Return the [x, y] coordinate for the center point of the cell that contains the specified text.  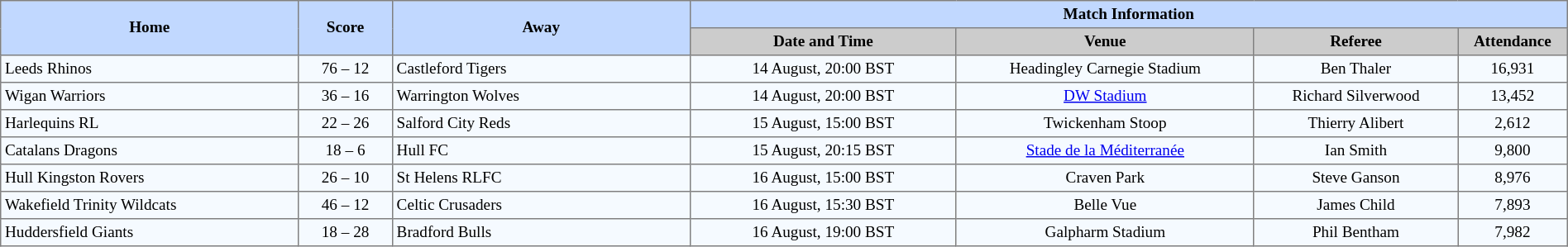
Match Information [1128, 15]
15 August, 15:00 BST [823, 124]
Hull Kingston Rovers [150, 178]
Twickenham Stoop [1105, 124]
Catalans Dragons [150, 150]
Phil Bentham [1355, 233]
18 – 28 [346, 233]
Referee [1355, 41]
St Helens RLFC [541, 178]
Harlequins RL [150, 124]
Venue [1105, 41]
22 – 26 [346, 124]
Date and Time [823, 41]
Richard Silverwood [1355, 96]
9,800 [1513, 150]
2,612 [1513, 124]
Craven Park [1105, 178]
15 August, 20:15 BST [823, 150]
46 – 12 [346, 205]
8,976 [1513, 178]
Belle Vue [1105, 205]
Celtic Crusaders [541, 205]
Salford City Reds [541, 124]
Wigan Warriors [150, 96]
Attendance [1513, 41]
36 – 16 [346, 96]
16,931 [1513, 69]
Warrington Wolves [541, 96]
Huddersfield Giants [150, 233]
13,452 [1513, 96]
Galpharm Stadium [1105, 233]
DW Stadium [1105, 96]
Bradford Bulls [541, 233]
Away [541, 28]
James Child [1355, 205]
18 – 6 [346, 150]
Score [346, 28]
7,982 [1513, 233]
Wakefield Trinity Wildcats [150, 205]
Headingley Carnegie Stadium [1105, 69]
16 August, 15:00 BST [823, 178]
Ben Thaler [1355, 69]
7,893 [1513, 205]
Leeds Rhinos [150, 69]
16 August, 19:00 BST [823, 233]
Castleford Tigers [541, 69]
Hull FC [541, 150]
Thierry Alibert [1355, 124]
Steve Ganson [1355, 178]
Stade de la Méditerranée [1105, 150]
76 – 12 [346, 69]
Ian Smith [1355, 150]
26 – 10 [346, 178]
Home [150, 28]
16 August, 15:30 BST [823, 205]
